Provide the (X, Y) coordinate of the cell's center where the given text is located.  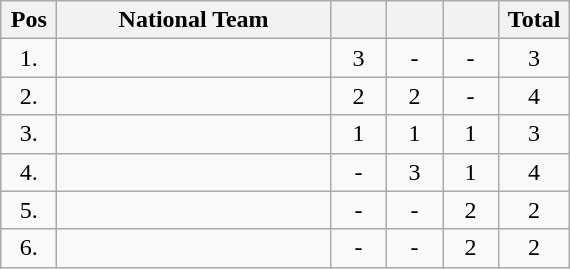
6. (29, 248)
2. (29, 96)
5. (29, 210)
3. (29, 134)
National Team (194, 20)
4. (29, 172)
Pos (29, 20)
Total (534, 20)
1. (29, 58)
